Search for the cell housing the specified text and yield its (X, Y) center coordinate. 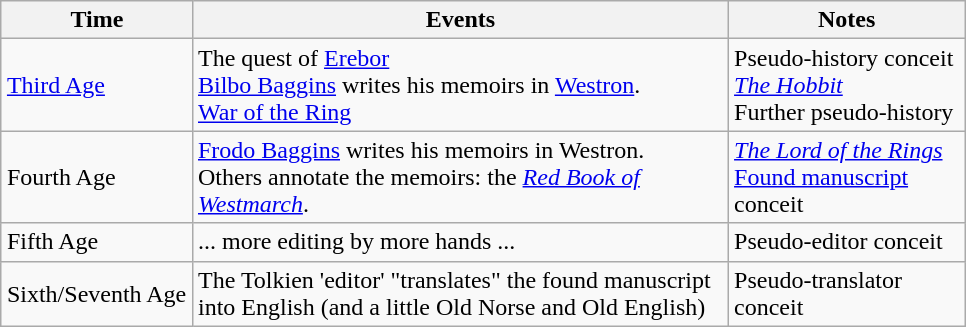
Pseudo-history conceitThe HobbitFurther pseudo-history (847, 85)
Events (460, 20)
Notes (847, 20)
The Lord of the RingsFound manuscript conceit (847, 177)
Time (96, 20)
Sixth/Seventh Age (96, 294)
Third Age (96, 85)
Fourth Age (96, 177)
The Tolkien 'editor' "translates" the found manuscript into English (and a little Old Norse and Old English) (460, 294)
Frodo Baggins writes his memoirs in Westron.Others annotate the memoirs: the Red Book of Westmarch. (460, 177)
The quest of EreborBilbo Baggins writes his memoirs in Westron.War of the Ring (460, 85)
... more editing by more hands ... (460, 242)
Pseudo-editor conceit (847, 242)
Fifth Age (96, 242)
Pseudo-translator conceit (847, 294)
